Identify which cell holds the provided text, then report its [X, Y] central coordinate. 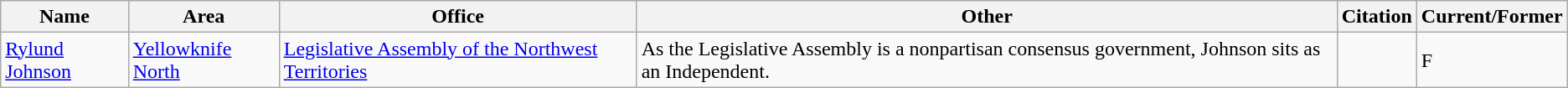
F [1492, 60]
As the Legislative Assembly is a nonpartisan consensus government, Johnson sits as an Independent. [987, 60]
Name [64, 17]
Current/Former [1492, 17]
Yellowknife North [204, 60]
Office [457, 17]
Rylund Johnson [64, 60]
Area [204, 17]
Other [987, 17]
Legislative Assembly of the Northwest Territories [457, 60]
Citation [1377, 17]
